Return (X, Y) of the center of cell containing provided text 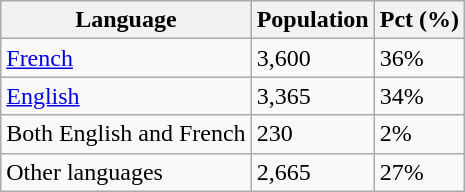
English (126, 96)
27% (419, 172)
34% (419, 96)
3,600 (312, 58)
Other languages (126, 172)
Language (126, 20)
Both English and French (126, 134)
Pct (%) (419, 20)
French (126, 58)
2,665 (312, 172)
36% (419, 58)
2% (419, 134)
3,365 (312, 96)
230 (312, 134)
Population (312, 20)
